Locate the cell with the specified text and output its [x, y] center coordinate. 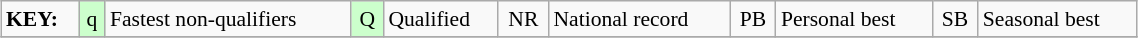
Fastest non-qualifiers [228, 19]
National record [639, 19]
SB [955, 19]
Seasonal best [1058, 19]
KEY: [40, 19]
Personal best [854, 19]
q [92, 19]
NR [523, 19]
Q [367, 19]
Qualified [440, 19]
PB [753, 19]
